Search for the cell housing the specified text and yield its (x, y) center coordinate. 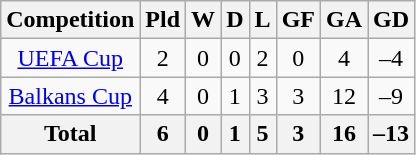
12 (344, 96)
GA (344, 20)
Balkans Cup (70, 96)
–9 (392, 96)
6 (163, 134)
–4 (392, 58)
UEFA Cup (70, 58)
–13 (392, 134)
Competition (70, 20)
Pld (163, 20)
GD (392, 20)
GF (298, 20)
W (204, 20)
Total (70, 134)
L (262, 20)
D (235, 20)
5 (262, 134)
16 (344, 134)
